Locate the cell with the specified text and output its [X, Y] center coordinate. 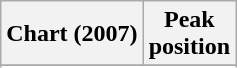
Peak position [189, 34]
Chart (2007) [72, 34]
